Scan for the cell matching the given text and deliver its (x, y) coordinate at center. 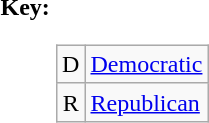
D (71, 64)
Republican (146, 102)
Democratic (146, 64)
R (71, 102)
